Output the (X, Y) coordinate of the center of the cell containing the given text.  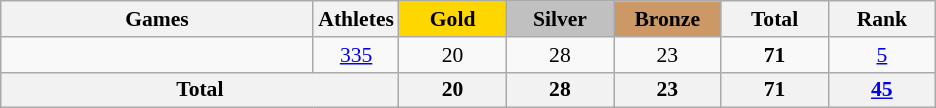
Athletes (356, 19)
5 (882, 55)
Rank (882, 19)
Bronze (668, 19)
Games (158, 19)
Gold (452, 19)
45 (882, 90)
Silver (560, 19)
335 (356, 55)
